From the cell containing the given text, extract its center point as [x, y] coordinate. 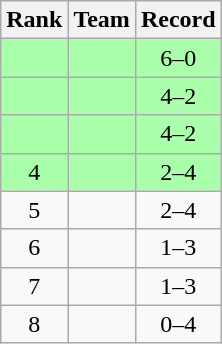
Record [178, 20]
Rank [34, 20]
5 [34, 210]
Team [102, 20]
6–0 [178, 58]
6 [34, 248]
0–4 [178, 324]
4 [34, 172]
7 [34, 286]
8 [34, 324]
